Identify which cell holds the provided text, then report its [x, y] central coordinate. 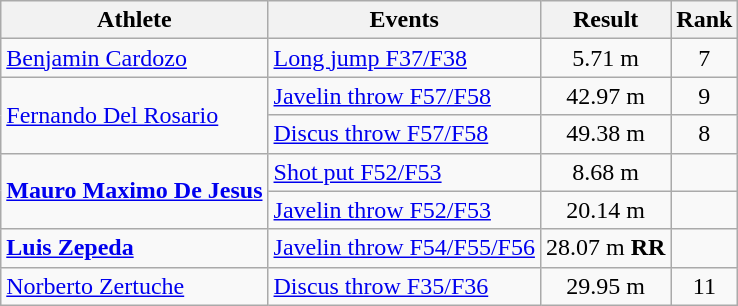
Rank [704, 20]
20.14 m [605, 210]
29.95 m [605, 286]
Luis Zepeda [134, 248]
42.97 m [605, 96]
Javelin throw F52/F53 [404, 210]
Long jump F37/F38 [404, 58]
11 [704, 286]
Benjamin Cardozo [134, 58]
Events [404, 20]
Norberto Zertuche [134, 286]
Result [605, 20]
Fernando Del Rosario [134, 115]
5.71 m [605, 58]
9 [704, 96]
7 [704, 58]
28.07 m RR [605, 248]
Discus throw F35/F36 [404, 286]
Athlete [134, 20]
Discus throw F57/F58 [404, 134]
Mauro Maximo De Jesus [134, 191]
49.38 m [605, 134]
8.68 m [605, 172]
Javelin throw F57/F58 [404, 96]
Javelin throw F54/F55/F56 [404, 248]
8 [704, 134]
Shot put F52/F53 [404, 172]
